From the cell containing the given text, extract its center point as (X, Y) coordinate. 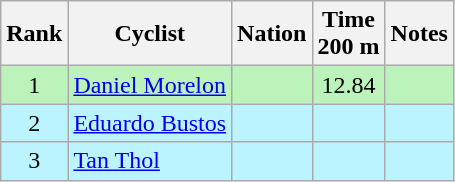
Daniel Morelon (150, 85)
Notes (419, 34)
1 (34, 85)
Time200 m (348, 34)
Eduardo Bustos (150, 123)
Rank (34, 34)
Tan Thol (150, 161)
Nation (272, 34)
Cyclist (150, 34)
12.84 (348, 85)
2 (34, 123)
3 (34, 161)
